Return the [X, Y] coordinate for the center point of the cell that contains the specified text.  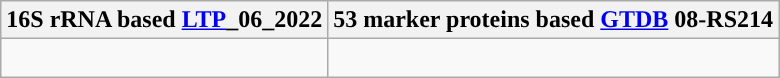
53 marker proteins based GTDB 08-RS214 [554, 20]
16S rRNA based LTP_06_2022 [164, 20]
